Return [X, Y] of the center of cell containing provided text 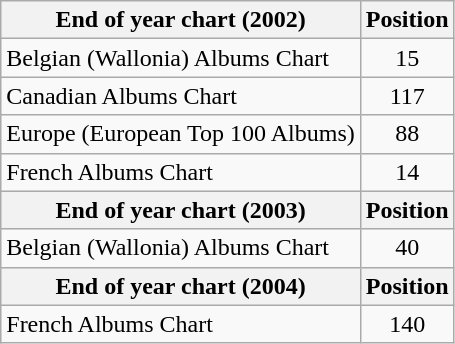
117 [407, 96]
Canadian Albums Chart [181, 96]
14 [407, 172]
End of year chart (2004) [181, 286]
End of year chart (2002) [181, 20]
Europe (European Top 100 Albums) [181, 134]
40 [407, 248]
88 [407, 134]
15 [407, 58]
End of year chart (2003) [181, 210]
140 [407, 324]
